Output the (x, y) coordinate of the center of the cell containing the given text.  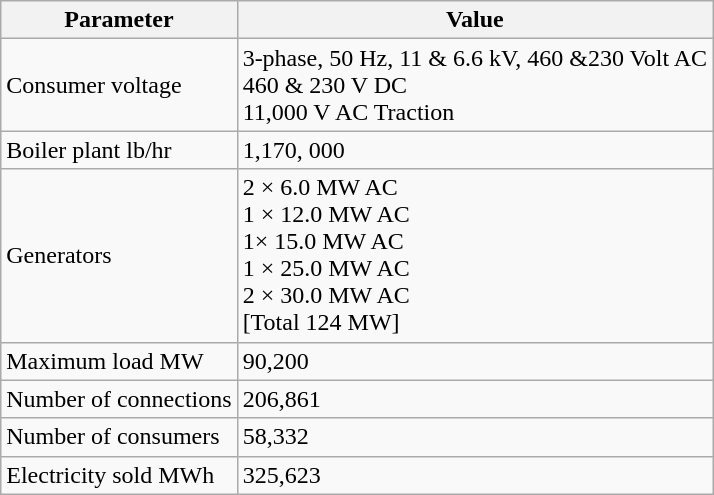
58,332 (475, 437)
325,623 (475, 475)
3-phase, 50 Hz, 11 & 6.6 kV, 460 &230 Volt AC460 & 230 V DC11,000 V AC Traction (475, 85)
Generators (119, 256)
Electricity sold MWh (119, 475)
Value (475, 20)
206,861 (475, 399)
Consumer voltage (119, 85)
Parameter (119, 20)
90,200 (475, 361)
Boiler plant lb/hr (119, 150)
1,170, 000 (475, 150)
Number of consumers (119, 437)
Number of connections (119, 399)
2 × 6.0 MW AC1 × 12.0 MW AC1× 15.0 MW AC1 × 25.0 MW AC2 × 30.0 MW AC[Total 124 MW] (475, 256)
Maximum load MW (119, 361)
